From the cell containing the given text, extract its center point as (x, y) coordinate. 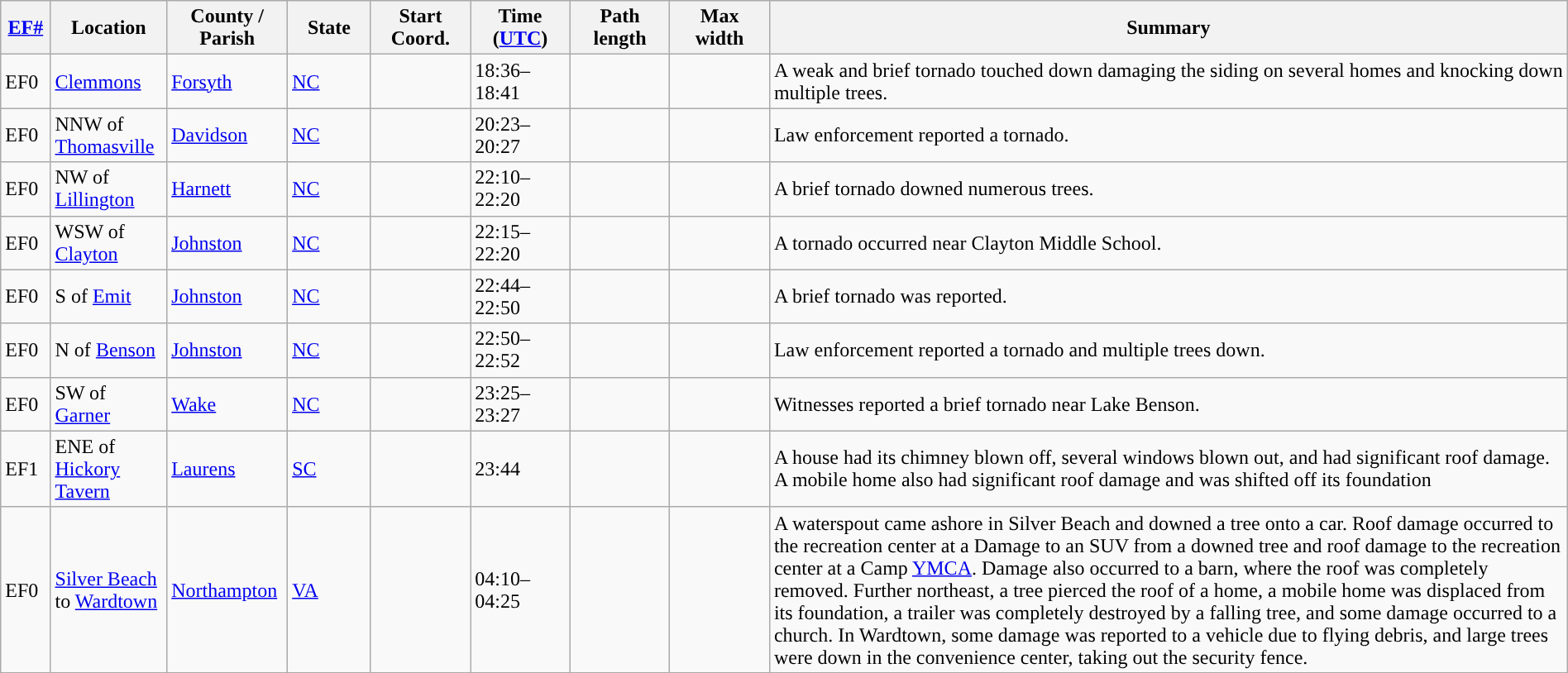
SW of Garner (109, 403)
Wake (227, 403)
Silver Beach to Wardtown (109, 589)
18:36–18:41 (521, 81)
Laurens (227, 469)
Clemmons (109, 81)
S of Emit (109, 296)
Davidson (227, 136)
VA (329, 589)
22:15–22:20 (521, 243)
Northampton (227, 589)
NW of Lillington (109, 189)
A brief tornado downed numerous trees. (1168, 189)
22:10–22:20 (521, 189)
Forsyth (227, 81)
Max width (719, 28)
22:50–22:52 (521, 351)
Law enforcement reported a tornado. (1168, 136)
State (329, 28)
A weak and brief tornado touched down damaging the siding on several homes and knocking down multiple trees. (1168, 81)
Location (109, 28)
EF# (26, 28)
22:44–22:50 (521, 296)
Start Coord. (420, 28)
A tornado occurred near Clayton Middle School. (1168, 243)
N of Benson (109, 351)
23:25–23:27 (521, 403)
Time (UTC) (521, 28)
County / Parish (227, 28)
ENE of Hickory Tavern (109, 469)
SC (329, 469)
Witnesses reported a brief tornado near Lake Benson. (1168, 403)
23:44 (521, 469)
EF1 (26, 469)
WSW of Clayton (109, 243)
A brief tornado was reported. (1168, 296)
NNW of Thomasville (109, 136)
Path length (620, 28)
20:23–20:27 (521, 136)
04:10–04:25 (521, 589)
Harnett (227, 189)
Law enforcement reported a tornado and multiple trees down. (1168, 351)
Summary (1168, 28)
